Provide the [x, y] coordinate of the cell's center where the given text is located.  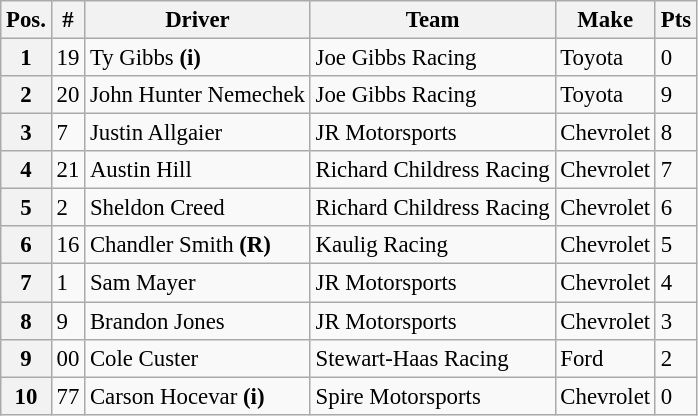
00 [68, 358]
Team [432, 20]
# [68, 20]
Stewart-Haas Racing [432, 358]
Pts [676, 20]
Ford [605, 358]
Justin Allgaier [198, 133]
Austin Hill [198, 170]
Sheldon Creed [198, 208]
Sam Mayer [198, 283]
19 [68, 58]
Cole Custer [198, 358]
Make [605, 20]
20 [68, 95]
77 [68, 396]
Carson Hocevar (i) [198, 396]
Ty Gibbs (i) [198, 58]
21 [68, 170]
Chandler Smith (R) [198, 245]
Driver [198, 20]
Brandon Jones [198, 321]
10 [26, 396]
John Hunter Nemechek [198, 95]
16 [68, 245]
Spire Motorsports [432, 396]
Pos. [26, 20]
Kaulig Racing [432, 245]
